Return [X, Y] of the center of cell containing provided text 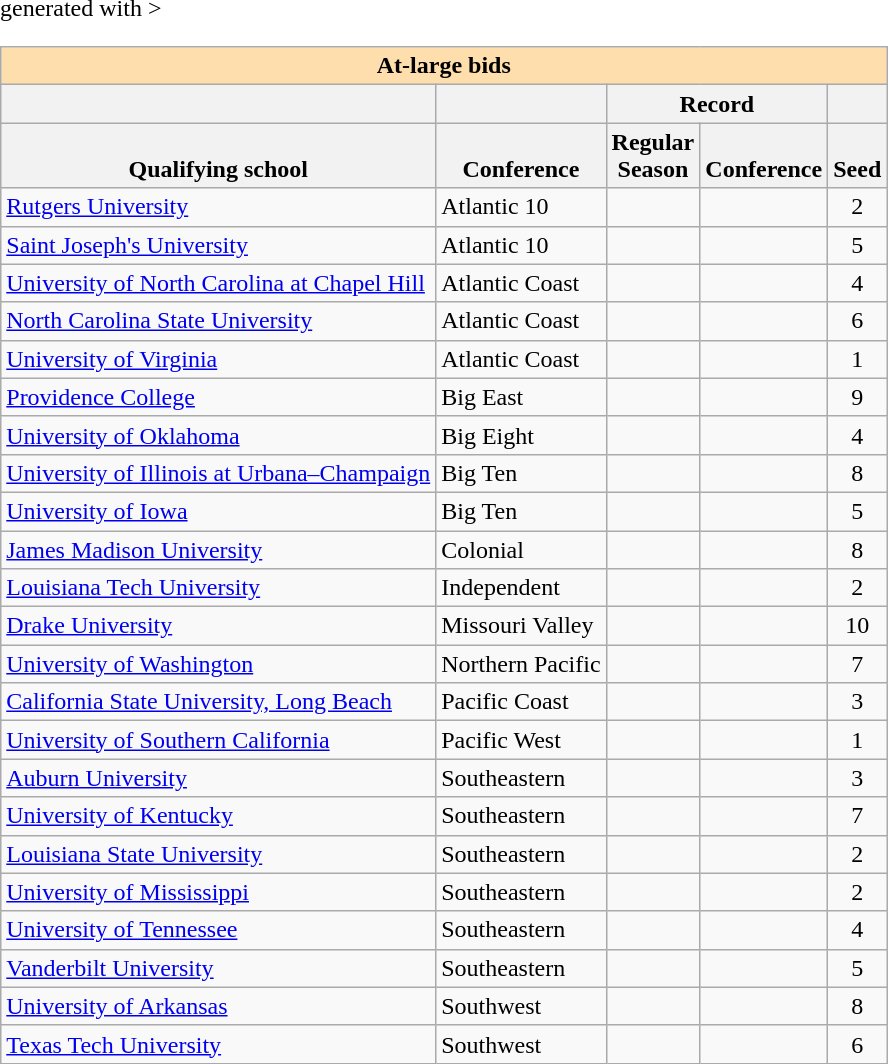
9 [858, 397]
California State University, Long Beach [218, 702]
Big Eight [521, 435]
Pacific Coast [521, 702]
University of Oklahoma [218, 435]
Big East [521, 397]
At-large bids [444, 66]
Auburn University [218, 778]
Louisiana State University [218, 854]
Colonial [521, 549]
Drake University [218, 626]
University of Mississippi [218, 892]
Vanderbilt University [218, 968]
Seed [858, 156]
University of Iowa [218, 511]
Missouri Valley [521, 626]
Qualifying school [218, 156]
University of Tennessee [218, 930]
University of Southern California [218, 740]
University of Virginia [218, 359]
Record [717, 104]
North Carolina State University [218, 321]
Louisiana Tech University [218, 588]
University of Washington [218, 664]
Northern Pacific [521, 664]
Texas Tech University [218, 1044]
10 [858, 626]
Rutgers University [218, 207]
University of Kentucky [218, 816]
University of North Carolina at Chapel Hill [218, 283]
Pacific West [521, 740]
Regular Season [653, 156]
University of Illinois at Urbana–Champaign [218, 473]
Independent [521, 588]
Providence College [218, 397]
James Madison University [218, 549]
University of Arkansas [218, 1006]
Saint Joseph's University [218, 245]
